Extract the (x, y) coordinate from the center of the cell holding the provided text.  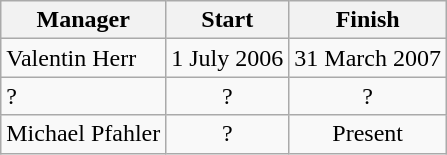
Finish (368, 20)
Start (228, 20)
1 July 2006 (228, 58)
Michael Pfahler (84, 134)
Present (368, 134)
Valentin Herr (84, 58)
Manager (84, 20)
31 March 2007 (368, 58)
